Search for the cell housing the specified text and yield its (x, y) center coordinate. 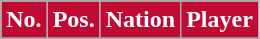
Nation (140, 20)
Pos. (74, 20)
No. (24, 20)
Player (220, 20)
